Output the (X, Y) coordinate of the center of the cell containing the given text.  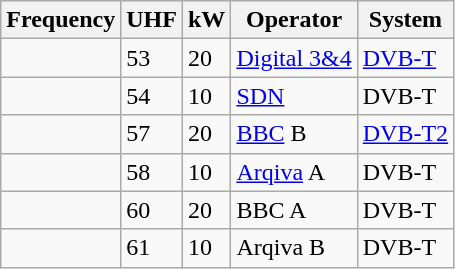
54 (152, 96)
BBC B (294, 134)
Operator (294, 20)
DVB-T2 (405, 134)
kW (206, 20)
Arqiva B (294, 248)
BBC A (294, 210)
58 (152, 172)
60 (152, 210)
Digital 3&4 (294, 58)
System (405, 20)
Frequency (61, 20)
57 (152, 134)
UHF (152, 20)
Arqiva A (294, 172)
61 (152, 248)
SDN (294, 96)
53 (152, 58)
